Return the [X, Y] coordinate for the center point of the cell that contains the specified text.  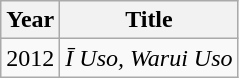
2012 [30, 58]
Ī Uso, Warui Uso [149, 58]
Title [149, 20]
Year [30, 20]
